For the text-containing cell, return its midpoint in (x, y) coordinate format. 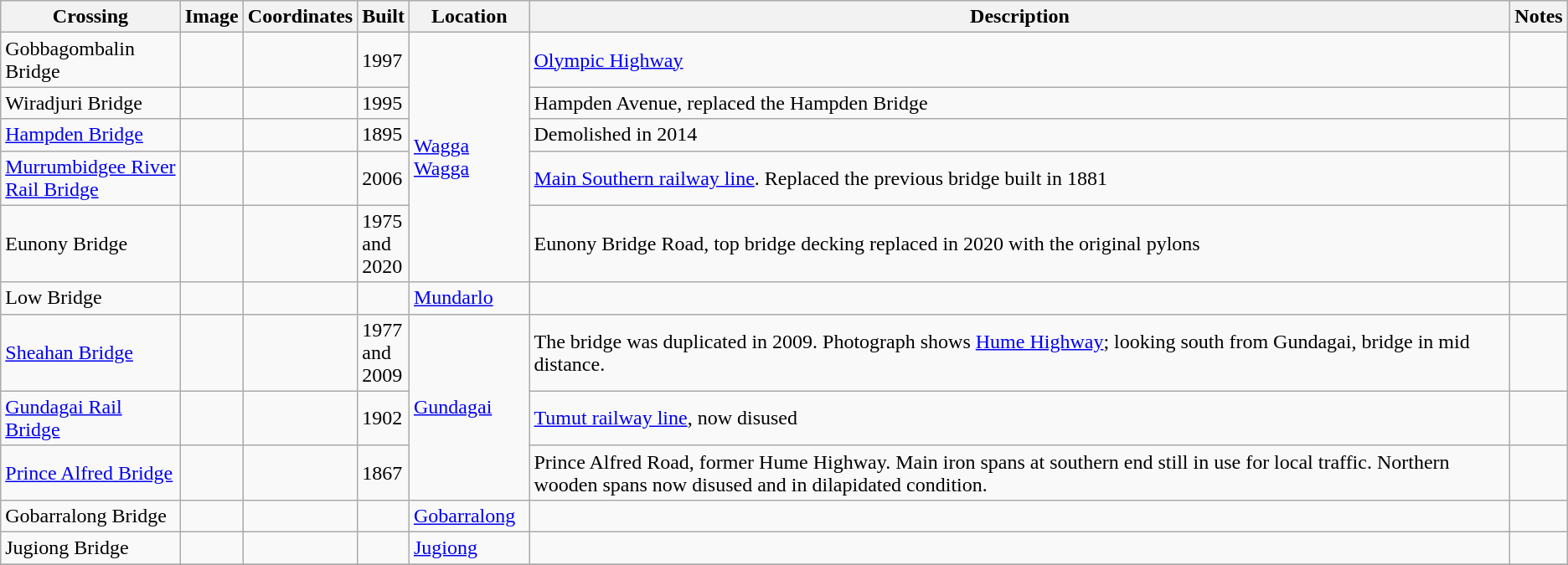
Wagga Wagga (469, 157)
Image (211, 17)
Wiradjuri Bridge (90, 103)
1902 (384, 419)
Hampden Bridge (90, 135)
Hampden Avenue, replaced the Hampden Bridge (1020, 103)
Murrumbidgee RiverRail Bridge (90, 177)
1975and2020 (384, 244)
Eunony Bridge Road, top bridge decking replaced in 2020 with the original pylons (1020, 244)
Main Southern railway line. Replaced the previous bridge built in 1881 (1020, 177)
Crossing (90, 17)
Location (469, 17)
Jugiong Bridge (90, 547)
Demolished in 2014 (1020, 135)
1867 (384, 472)
Notes (1539, 17)
Description (1020, 17)
Tumut railway line, now disused (1020, 419)
Prince Alfred Bridge (90, 472)
Built (384, 17)
Low Bridge (90, 298)
The bridge was duplicated in 2009. Photograph shows Hume Highway; looking south from Gundagai, bridge in mid distance. (1020, 352)
Coordinates (300, 17)
Sheahan Bridge (90, 352)
Gobbagombalin Bridge (90, 60)
Jugiong (469, 547)
Eunony Bridge (90, 244)
Gundagai (469, 407)
1997 (384, 60)
Olympic Highway (1020, 60)
2006 (384, 177)
1977and2009 (384, 352)
1995 (384, 103)
Gundagai Rail Bridge (90, 419)
1895 (384, 135)
Mundarlo (469, 298)
Gobarralong (469, 516)
Gobarralong Bridge (90, 516)
